Pinpoint the cell where the given text exists, returning its [x, y] midpoint coordinate. 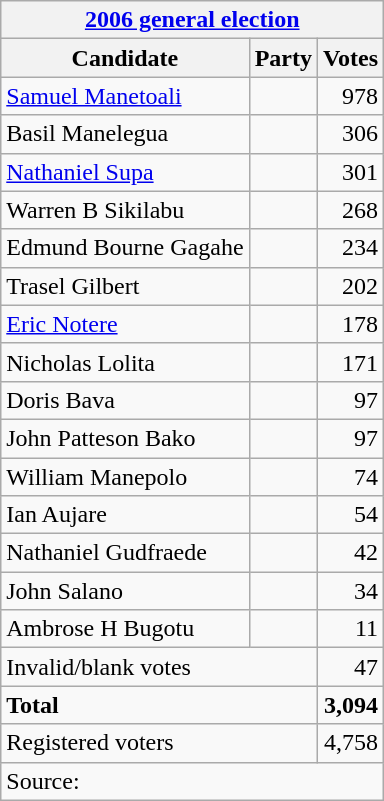
John Salano [125, 591]
Nathaniel Gudfraede [125, 553]
Total [160, 705]
306 [350, 134]
John Patteson Bako [125, 438]
2006 general election [192, 20]
Basil Manelegua [125, 134]
Ian Aujare [125, 515]
Candidate [125, 58]
Party [283, 58]
Samuel Manetoali [125, 96]
Invalid/blank votes [160, 667]
301 [350, 172]
268 [350, 210]
4,758 [350, 743]
Ambrose H Bugotu [125, 629]
202 [350, 286]
978 [350, 96]
Nathaniel Supa [125, 172]
74 [350, 477]
3,094 [350, 705]
34 [350, 591]
171 [350, 362]
178 [350, 324]
William Manepolo [125, 477]
54 [350, 515]
42 [350, 553]
Doris Bava [125, 400]
Trasel Gilbert [125, 286]
47 [350, 667]
Nicholas Lolita [125, 362]
Warren B Sikilabu [125, 210]
Registered voters [160, 743]
Eric Notere [125, 324]
Votes [350, 58]
234 [350, 248]
Edmund Bourne Gagahe [125, 248]
11 [350, 629]
Source: [192, 781]
